From the cell containing the given text, extract its center point as [X, Y] coordinate. 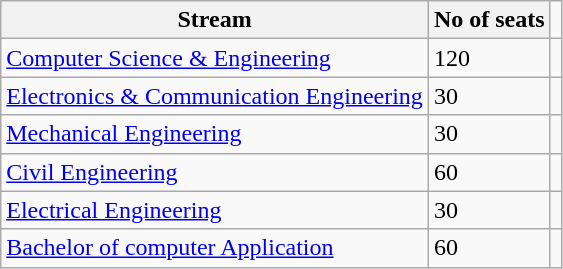
Electronics & Communication Engineering [215, 96]
Computer Science & Engineering [215, 58]
Bachelor of computer Application [215, 248]
Stream [215, 20]
Civil Engineering [215, 172]
120 [489, 58]
No of seats [489, 20]
Mechanical Engineering [215, 134]
Electrical Engineering [215, 210]
